Locate the cell with the specified text and output its [X, Y] center coordinate. 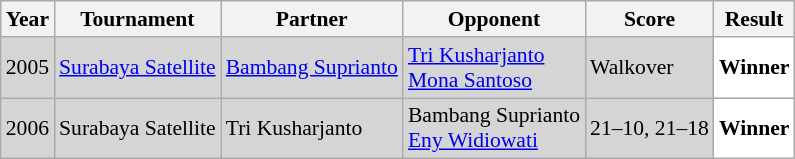
Bambang Suprianto Eny Widiowati [494, 128]
Bambang Suprianto [312, 68]
Result [754, 19]
Partner [312, 19]
Walkover [650, 68]
2005 [28, 68]
Tri Kusharjanto Mona Santoso [494, 68]
2006 [28, 128]
Year [28, 19]
21–10, 21–18 [650, 128]
Tri Kusharjanto [312, 128]
Score [650, 19]
Opponent [494, 19]
Tournament [138, 19]
